Search for the cell housing the specified text and yield its [x, y] center coordinate. 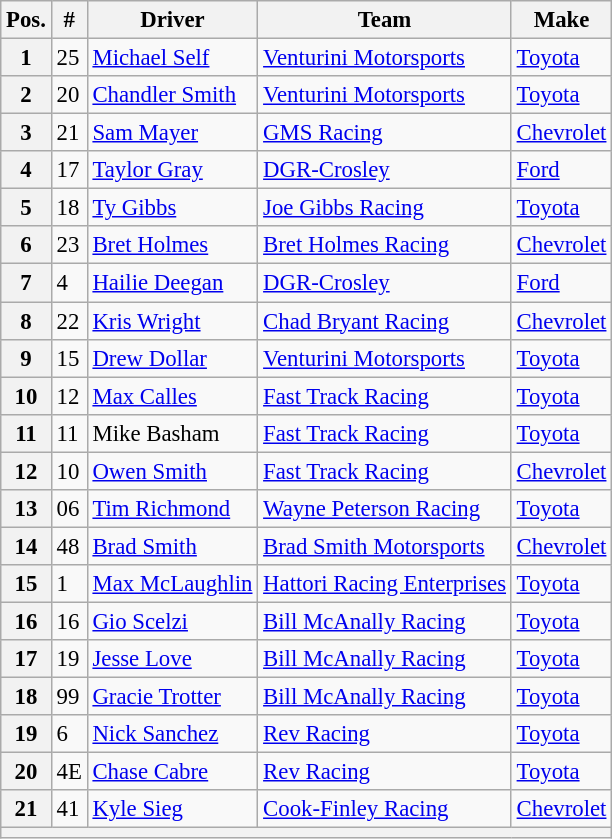
Bret Holmes [172, 245]
23 [69, 245]
Max Calles [172, 396]
Michael Self [172, 58]
7 [26, 283]
Cook-Finley Racing [385, 809]
Chad Bryant Racing [385, 321]
Max McLaughlin [172, 584]
22 [69, 321]
13 [26, 509]
Chandler Smith [172, 95]
Brad Smith Motorsports [385, 546]
# [69, 20]
Wayne Peterson Racing [385, 509]
Nick Sanchez [172, 734]
Owen Smith [172, 471]
Taylor Gray [172, 170]
Chase Cabre [172, 772]
Make [561, 20]
Joe Gibbs Racing [385, 208]
GMS Racing [385, 133]
Sam Mayer [172, 133]
Team [385, 20]
3 [26, 133]
14 [26, 546]
Kyle Sieg [172, 809]
Gracie Trotter [172, 697]
4E [69, 772]
99 [69, 697]
8 [26, 321]
25 [69, 58]
Pos. [26, 20]
Kris Wright [172, 321]
Mike Basham [172, 433]
Jesse Love [172, 659]
41 [69, 809]
Hailie Deegan [172, 283]
06 [69, 509]
Tim Richmond [172, 509]
Gio Scelzi [172, 621]
2 [26, 95]
Bret Holmes Racing [385, 245]
5 [26, 208]
Ty Gibbs [172, 208]
Brad Smith [172, 546]
Driver [172, 20]
Drew Dollar [172, 358]
48 [69, 546]
Hattori Racing Enterprises [385, 584]
9 [26, 358]
